Scan for the cell matching the given text and deliver its [X, Y] coordinate at center. 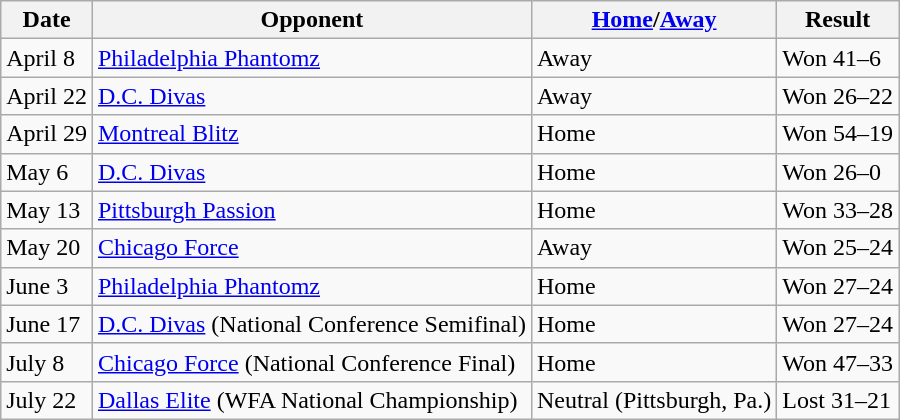
Chicago Force (National Conference Final) [312, 362]
D.C. Divas (National Conference Semifinal) [312, 324]
May 6 [47, 172]
Result [838, 20]
Won 54–19 [838, 134]
May 13 [47, 210]
Won 26–22 [838, 96]
May 20 [47, 248]
July 8 [47, 362]
June 3 [47, 286]
Montreal Blitz [312, 134]
Dallas Elite (WFA National Championship) [312, 400]
Neutral (Pittsburgh, Pa.) [654, 400]
Chicago Force [312, 248]
Won 26–0 [838, 172]
April 8 [47, 58]
Won 33–28 [838, 210]
Won 25–24 [838, 248]
July 22 [47, 400]
Won 47–33 [838, 362]
Won 41–6 [838, 58]
Lost 31–21 [838, 400]
April 29 [47, 134]
Opponent [312, 20]
Pittsburgh Passion [312, 210]
April 22 [47, 96]
Date [47, 20]
June 17 [47, 324]
Home/Away [654, 20]
